For the text-containing cell, return its midpoint in (X, Y) coordinate format. 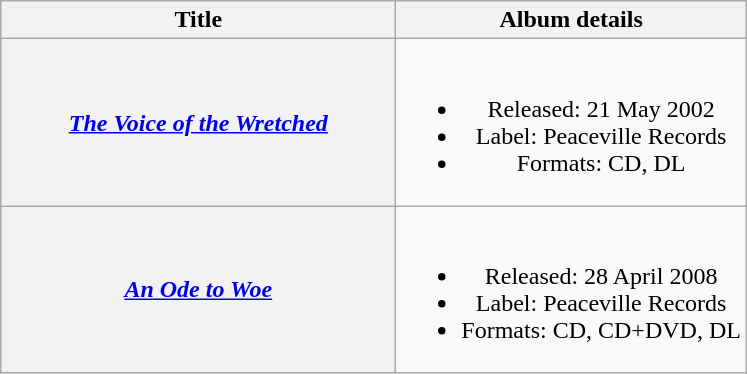
Released: 28 April 2008Label: Peaceville RecordsFormats: CD, CD+DVD, DL (572, 290)
Title (198, 20)
The Voice of the Wretched (198, 122)
An Ode to Woe (198, 290)
Album details (572, 20)
Released: 21 May 2002Label: Peaceville RecordsFormats: CD, DL (572, 122)
